Determine the (X, Y) coordinate at the center of the cell enclosing the given text.  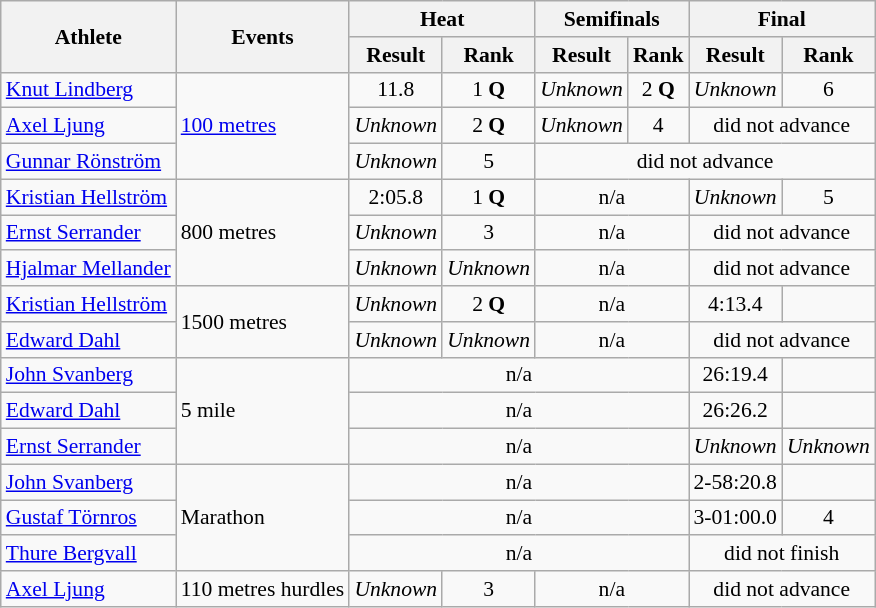
800 metres (263, 232)
100 metres (263, 126)
Knut Lindberg (88, 90)
26:19.4 (734, 375)
110 metres hurdles (263, 589)
4:13.4 (734, 304)
Events (263, 36)
did not finish (781, 554)
3-01:00.0 (734, 518)
11.8 (396, 90)
1500 metres (263, 322)
Hjalmar Mellander (88, 269)
Gunnar Rönström (88, 162)
Heat (442, 19)
2-58:20.8 (734, 482)
Athlete (88, 36)
Marathon (263, 518)
6 (828, 90)
2:05.8 (396, 197)
Final (781, 19)
Thure Bergvall (88, 554)
Gustaf Törnros (88, 518)
Semifinals (612, 19)
5 mile (263, 410)
26:26.2 (734, 411)
